Find where the given text appears and provide that cell's center as [X, Y] coordinate. 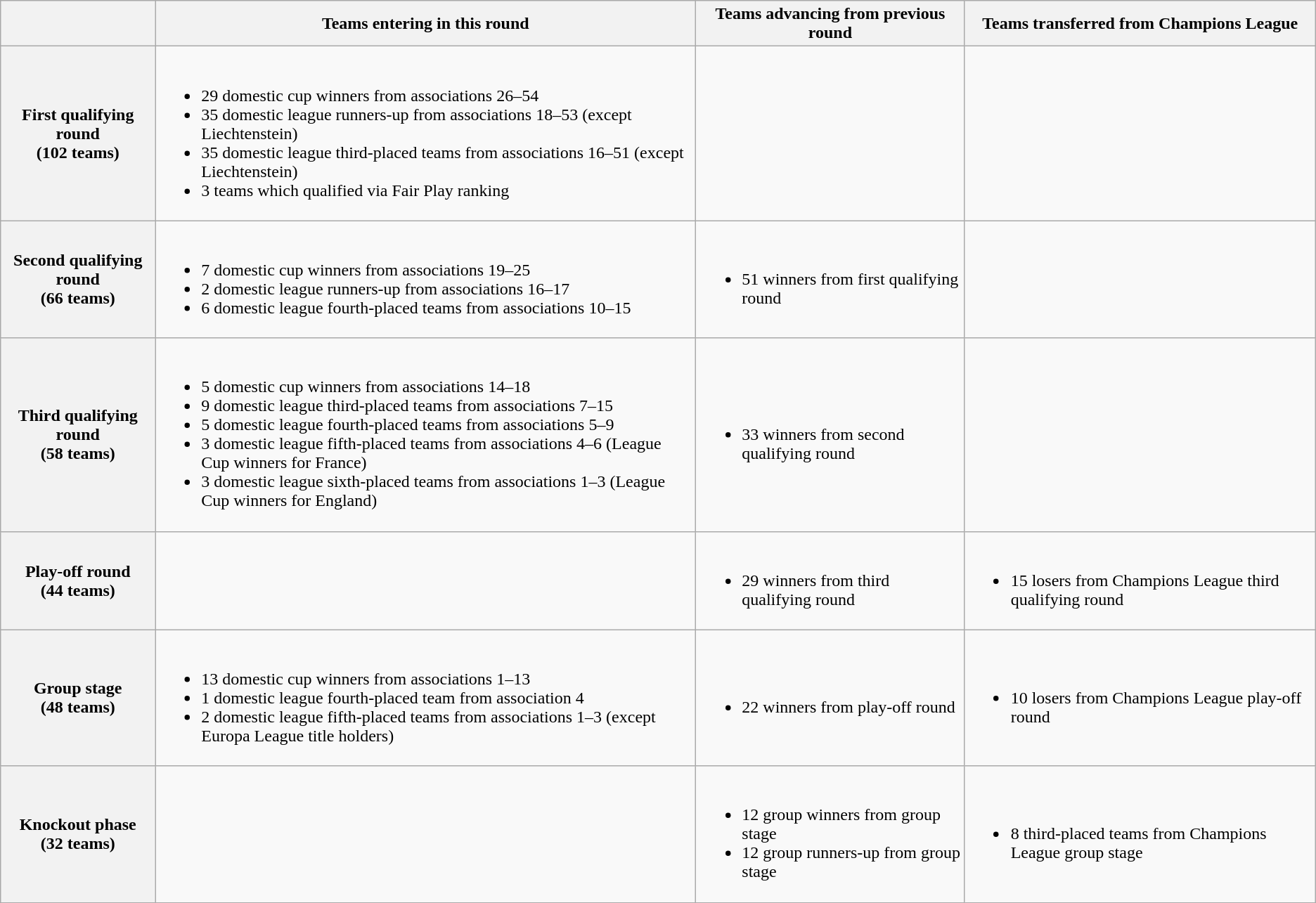
29 winners from third qualifying round [830, 580]
Third qualifying round(58 teams) [78, 434]
Knockout phase(32 teams) [78, 834]
Teams transferred from Champions League [1140, 24]
Second qualifying round(66 teams) [78, 280]
Play-off round(44 teams) [78, 580]
10 losers from Champions League play-off round [1140, 698]
33 winners from second qualifying round [830, 434]
12 group winners from group stage12 group runners-up from group stage [830, 834]
Group stage(48 teams) [78, 698]
8 third-placed teams from Champions League group stage [1140, 834]
51 winners from first qualifying round [830, 280]
Teams entering in this round [426, 24]
Teams advancing from previous round [830, 24]
15 losers from Champions League third qualifying round [1140, 580]
22 winners from play-off round [830, 698]
First qualifying round(102 teams) [78, 134]
